From the cell containing the given text, extract its center point as [X, Y] coordinate. 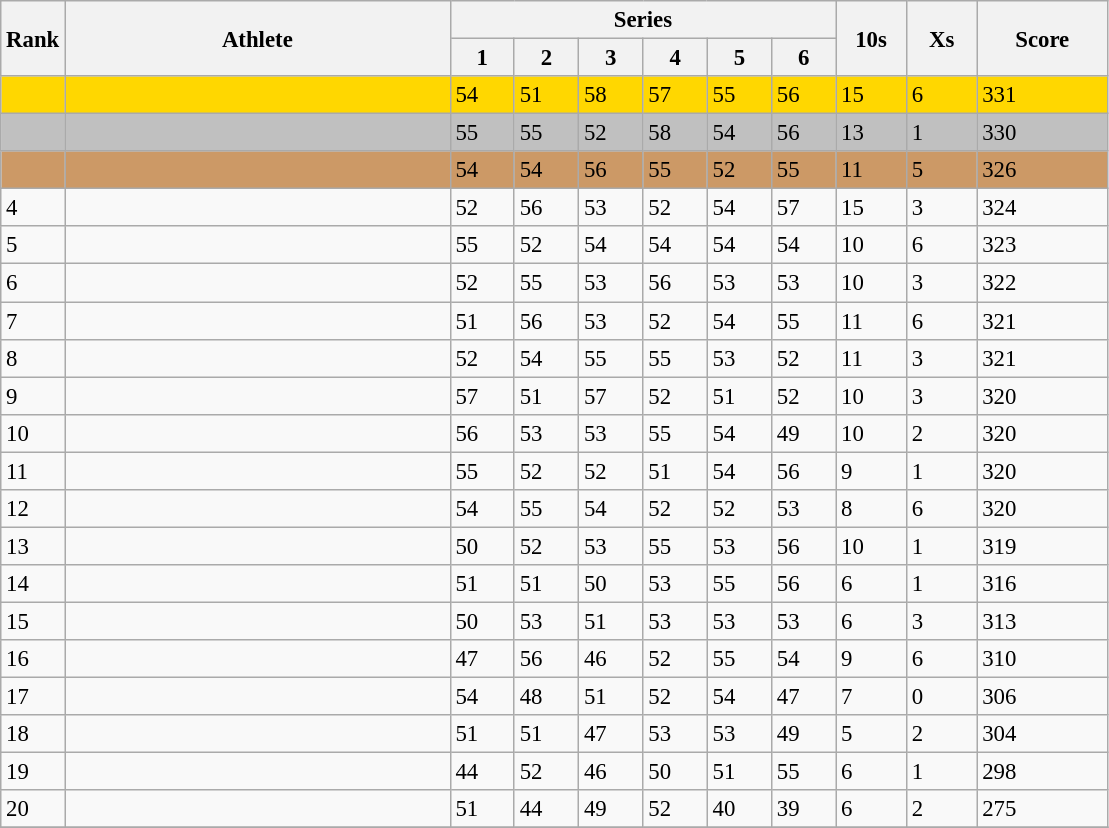
19 [33, 772]
298 [1042, 772]
17 [33, 697]
Xs [942, 38]
316 [1042, 584]
18 [33, 734]
324 [1042, 208]
275 [1042, 809]
313 [1042, 621]
12 [33, 509]
330 [1042, 133]
326 [1042, 170]
304 [1042, 734]
20 [33, 809]
306 [1042, 697]
319 [1042, 546]
Rank [33, 38]
Series [643, 20]
310 [1042, 659]
331 [1042, 95]
322 [1042, 283]
Score [1042, 38]
323 [1042, 245]
40 [739, 809]
14 [33, 584]
10s [872, 38]
39 [803, 809]
Athlete [258, 38]
48 [546, 697]
0 [942, 697]
16 [33, 659]
